Search for the cell housing the specified text and yield its (x, y) center coordinate. 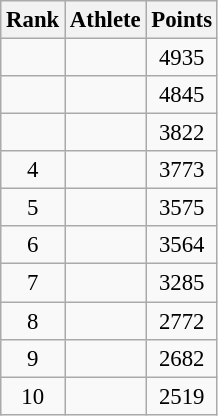
8 (33, 321)
4 (33, 170)
2519 (182, 396)
9 (33, 358)
10 (33, 396)
5 (33, 208)
3564 (182, 245)
Athlete (106, 20)
Rank (33, 20)
4845 (182, 95)
3773 (182, 170)
4935 (182, 58)
7 (33, 283)
2682 (182, 358)
3285 (182, 283)
Points (182, 20)
3822 (182, 133)
2772 (182, 321)
3575 (182, 208)
6 (33, 245)
